Output the [x, y] coordinate of the center of the cell containing the given text.  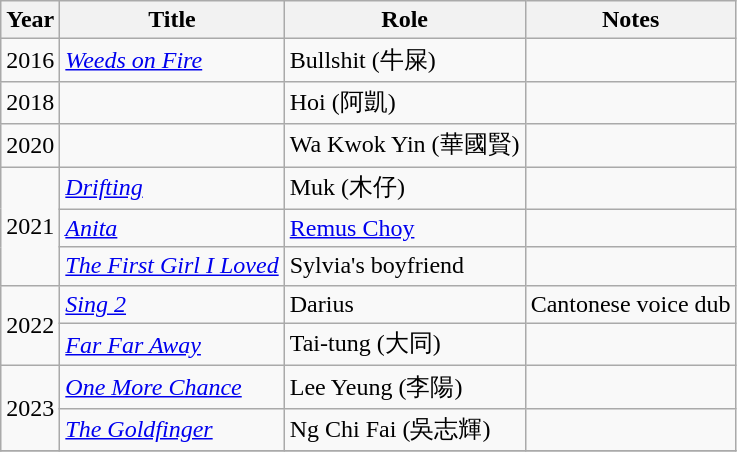
2018 [30, 102]
Cantonese voice dub [630, 304]
Title [172, 20]
Sylvia's boyfriend [404, 266]
2020 [30, 146]
Hoi (阿凱) [404, 102]
Sing 2 [172, 304]
Muk (木仔) [404, 188]
Role [404, 20]
Weeds on Fire [172, 60]
Remus Choy [404, 228]
Bullshit (牛屎) [404, 60]
2016 [30, 60]
The First Girl I Loved [172, 266]
One More Chance [172, 388]
Drifting [172, 188]
Ng Chi Fai (吳志輝) [404, 430]
Lee Yeung (李陽) [404, 388]
Wa Kwok Yin (華國賢) [404, 146]
Year [30, 20]
2022 [30, 326]
Anita [172, 228]
Darius [404, 304]
Far Far Away [172, 344]
Tai-tung (大同) [404, 344]
2023 [30, 408]
Notes [630, 20]
The Goldfinger [172, 430]
2021 [30, 226]
